Locate the cell with the specified text and output its [X, Y] center coordinate. 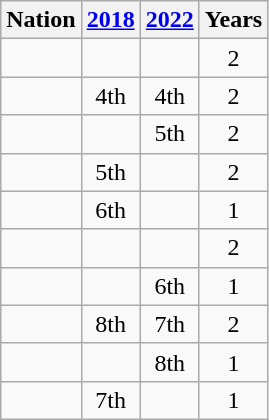
Nation [41, 20]
2022 [170, 20]
Years [233, 20]
2018 [110, 20]
